Scan for the cell matching the given text and deliver its (x, y) coordinate at center. 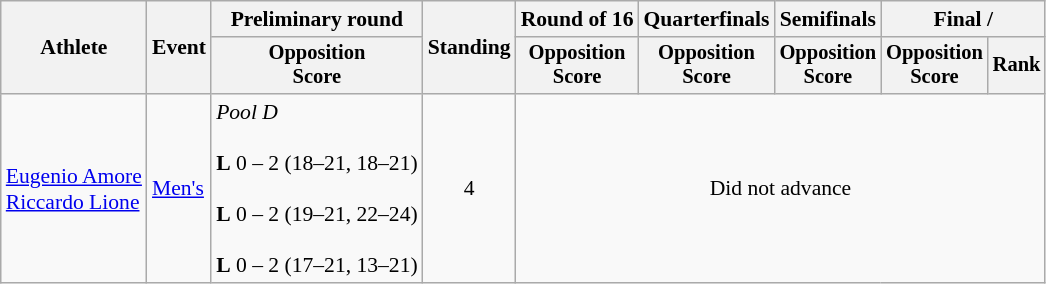
Final / (963, 19)
Did not advance (781, 188)
Standing (470, 48)
Semifinals (828, 19)
Event (179, 48)
Quarterfinals (707, 19)
Pool DL 0 – 2 (18–21, 18–21)L 0 – 2 (19–21, 22–24)L 0 – 2 (17–21, 13–21) (317, 188)
Men's (179, 188)
Round of 16 (578, 19)
Eugenio AmoreRiccardo Lione (74, 188)
4 (470, 188)
Athlete (74, 48)
Rank (1017, 66)
Preliminary round (317, 19)
